Search for the cell housing the specified text and yield its (X, Y) center coordinate. 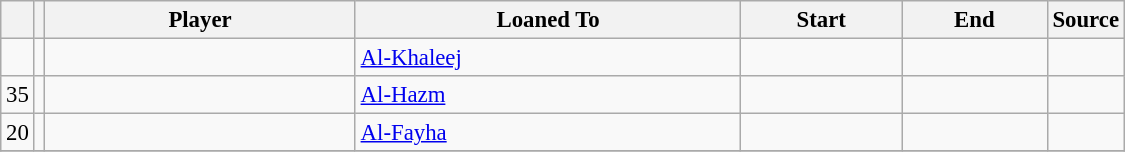
Player (200, 20)
35 (18, 95)
20 (18, 133)
Loaned To (548, 20)
Al-Fayha (548, 133)
Al-Hazm (548, 95)
Source (1086, 20)
Al-Khaleej (548, 58)
Start (822, 20)
End (975, 20)
